Provide the (x, y) coordinate of the cell's center where the given text is located.  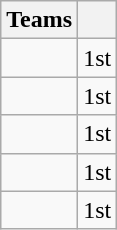
Teams (40, 20)
